Return the [X, Y] coordinate for the center point of the cell that contains the specified text.  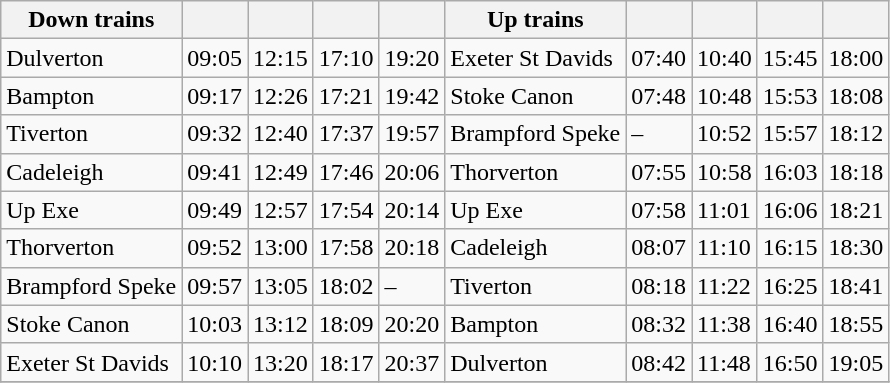
15:45 [790, 58]
18:30 [856, 248]
11:38 [725, 324]
08:07 [659, 248]
10:40 [725, 58]
20:14 [412, 210]
10:52 [725, 134]
16:50 [790, 362]
19:57 [412, 134]
13:20 [281, 362]
20:06 [412, 172]
19:20 [412, 58]
20:37 [412, 362]
13:12 [281, 324]
10:58 [725, 172]
12:40 [281, 134]
15:53 [790, 96]
15:57 [790, 134]
09:52 [215, 248]
20:20 [412, 324]
18:17 [346, 362]
17:37 [346, 134]
11:10 [725, 248]
18:02 [346, 286]
16:03 [790, 172]
08:18 [659, 286]
18:00 [856, 58]
09:57 [215, 286]
11:01 [725, 210]
12:26 [281, 96]
17:46 [346, 172]
09:41 [215, 172]
16:06 [790, 210]
18:08 [856, 96]
08:42 [659, 362]
19:05 [856, 362]
Up trains [536, 20]
08:32 [659, 324]
07:48 [659, 96]
12:15 [281, 58]
13:05 [281, 286]
18:12 [856, 134]
13:00 [281, 248]
18:55 [856, 324]
10:10 [215, 362]
10:48 [725, 96]
18:41 [856, 286]
18:21 [856, 210]
10:03 [215, 324]
16:40 [790, 324]
12:49 [281, 172]
11:22 [725, 286]
19:42 [412, 96]
11:48 [725, 362]
09:49 [215, 210]
07:40 [659, 58]
16:25 [790, 286]
18:18 [856, 172]
17:21 [346, 96]
07:58 [659, 210]
16:15 [790, 248]
17:58 [346, 248]
20:18 [412, 248]
09:32 [215, 134]
09:05 [215, 58]
09:17 [215, 96]
Down trains [92, 20]
12:57 [281, 210]
17:10 [346, 58]
17:54 [346, 210]
07:55 [659, 172]
18:09 [346, 324]
